Identify which cell holds the provided text, then report its [x, y] central coordinate. 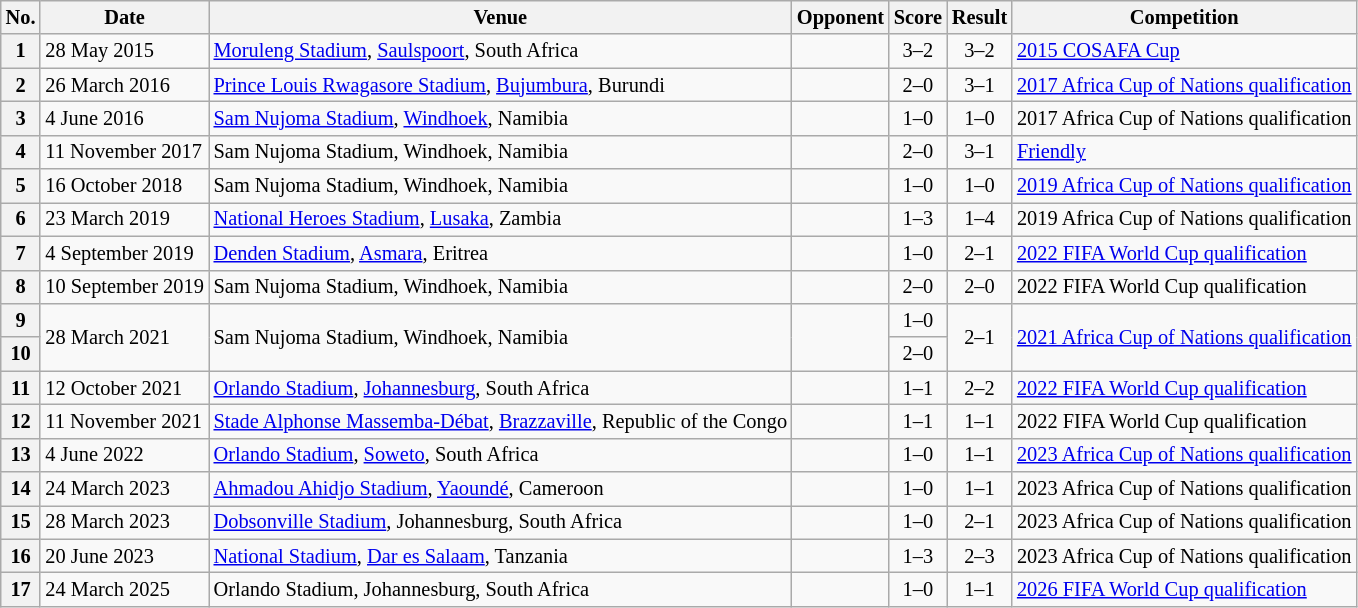
Ahmadou Ahidjo Stadium, Yaoundé, Cameroon [500, 489]
10 September 2019 [124, 287]
4 June 2022 [124, 455]
23 March 2019 [124, 219]
11 November 2021 [124, 421]
Score [918, 17]
24 March 2023 [124, 489]
15 [21, 522]
28 May 2015 [124, 51]
17 [21, 589]
6 [21, 219]
Opponent [840, 17]
4 September 2019 [124, 253]
National Heroes Stadium, Lusaka, Zambia [500, 219]
26 March 2016 [124, 85]
Result [980, 17]
11 November 2017 [124, 152]
Moruleng Stadium, Saulspoort, South Africa [500, 51]
Stade Alphonse Massemba-Débat, Brazzaville, Republic of the Congo [500, 421]
7 [21, 253]
2 [21, 85]
3 [21, 118]
5 [21, 186]
16 [21, 556]
2015 COSAFA Cup [1184, 51]
2026 FIFA World Cup qualification [1184, 589]
1 [21, 51]
11 [21, 388]
2021 Africa Cup of Nations qualification [1184, 336]
16 October 2018 [124, 186]
Dobsonville Stadium, Johannesburg, South Africa [500, 522]
24 March 2025 [124, 589]
Friendly [1184, 152]
2–3 [980, 556]
2–2 [980, 388]
4 June 2016 [124, 118]
Denden Stadium, Asmara, Eritrea [500, 253]
9 [21, 320]
4 [21, 152]
Venue [500, 17]
12 [21, 421]
National Stadium, Dar es Salaam, Tanzania [500, 556]
13 [21, 455]
10 [21, 354]
Prince Louis Rwagasore Stadium, Bujumbura, Burundi [500, 85]
28 March 2023 [124, 522]
Competition [1184, 17]
12 October 2021 [124, 388]
Date [124, 17]
8 [21, 287]
28 March 2021 [124, 336]
No. [21, 17]
14 [21, 489]
1–4 [980, 219]
20 June 2023 [124, 556]
Orlando Stadium, Soweto, South Africa [500, 455]
